Find where the given text appears and provide that cell's center as (x, y) coordinate. 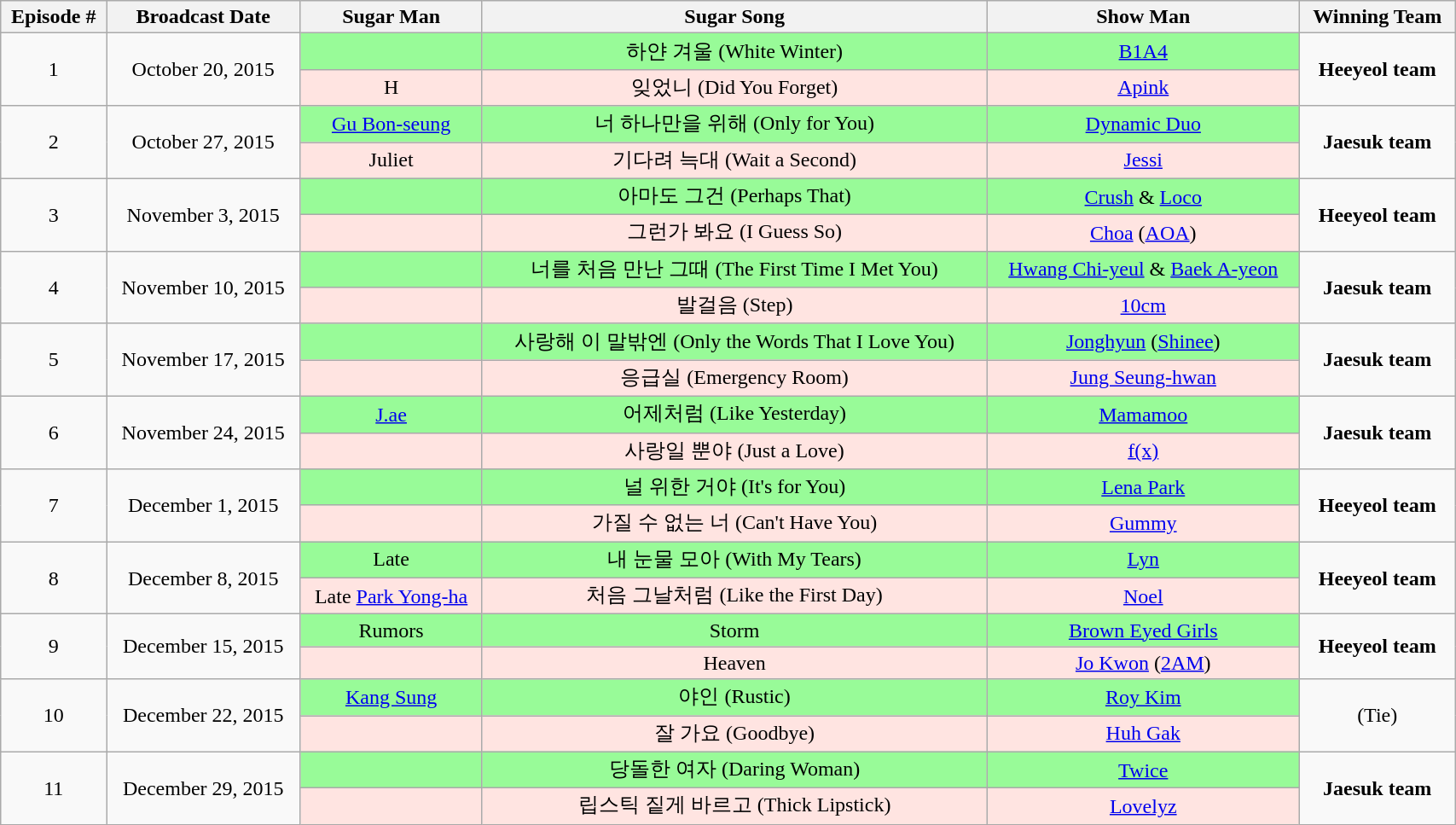
Roy Kim (1143, 698)
9 (54, 647)
야인 (Rustic) (734, 698)
3 (54, 215)
Lena Park (1143, 488)
B1A4 (1143, 51)
어제처럼 (Like Yesterday) (734, 415)
당돌한 여자 (Daring Woman) (734, 770)
Heaven (734, 663)
사랑일 뿐야 (Just a Love) (734, 450)
Sugar Song (734, 17)
Huh Gak (1143, 734)
Noel (1143, 596)
Sugar Man (392, 17)
사랑해 이 말밖엔 (Only the Words That I Love You) (734, 341)
가질 수 없는 너 (Can't Have You) (734, 524)
Show Man (1143, 17)
2 (54, 142)
(Tie) (1378, 715)
October 20, 2015 (203, 70)
응급실 (Emergency Room) (734, 379)
Apink (1143, 87)
Winning Team (1378, 17)
Late (392, 560)
H (392, 87)
잊었니 (Did You Forget) (734, 87)
Lyn (1143, 560)
아마도 그건 (Perhaps That) (734, 196)
8 (54, 578)
6 (54, 432)
Gummy (1143, 524)
Jo Kwon (2AM) (1143, 663)
Late Park Yong-ha (392, 596)
November 3, 2015 (203, 215)
Brown Eyed Girls (1143, 630)
Crush & Loco (1143, 196)
J.ae (392, 415)
Gu Bon-seung (392, 125)
Broadcast Date (203, 17)
December 8, 2015 (203, 578)
처음 그날처럼 (Like the First Day) (734, 596)
December 1, 2015 (203, 505)
기다려 늑대 (Wait a Second) (734, 160)
November 10, 2015 (203, 287)
f(x) (1143, 450)
Dynamic Duo (1143, 125)
Storm (734, 630)
내 눈물 모아 (With My Tears) (734, 560)
잘 가요 (Goodbye) (734, 734)
Episode # (54, 17)
10cm (1143, 305)
December 15, 2015 (203, 647)
하얀 겨울 (White Winter) (734, 51)
December 22, 2015 (203, 715)
Jonghyun (Shinee) (1143, 341)
Jung Seung-hwan (1143, 379)
December 29, 2015 (203, 788)
널 위한 거야 (It's for You) (734, 488)
Lovelyz (1143, 807)
October 27, 2015 (203, 142)
Twice (1143, 770)
너를 처음 만난 그때 (The First Time I Met You) (734, 270)
11 (54, 788)
그런가 봐요 (I Guess So) (734, 234)
Rumors (392, 630)
Choa (AOA) (1143, 234)
10 (54, 715)
1 (54, 70)
5 (54, 360)
발걸음 (Step) (734, 305)
4 (54, 287)
Hwang Chi-yeul & Baek A-yeon (1143, 270)
November 17, 2015 (203, 360)
7 (54, 505)
Mamamoo (1143, 415)
너 하나만을 위해 (Only for You) (734, 125)
November 24, 2015 (203, 432)
Kang Sung (392, 698)
Juliet (392, 160)
립스틱 짙게 바르고 (Thick Lipstick) (734, 807)
Jessi (1143, 160)
